Find where the given text appears and provide that cell's center as (X, Y) coordinate. 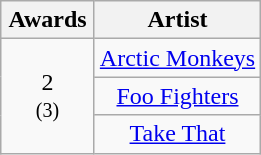
2(3) (48, 96)
Arctic Monkeys (177, 58)
Take That (177, 134)
Artist (177, 20)
Foo Fighters (177, 96)
Awards (48, 20)
